For the text-containing cell, return its midpoint in [X, Y] coordinate format. 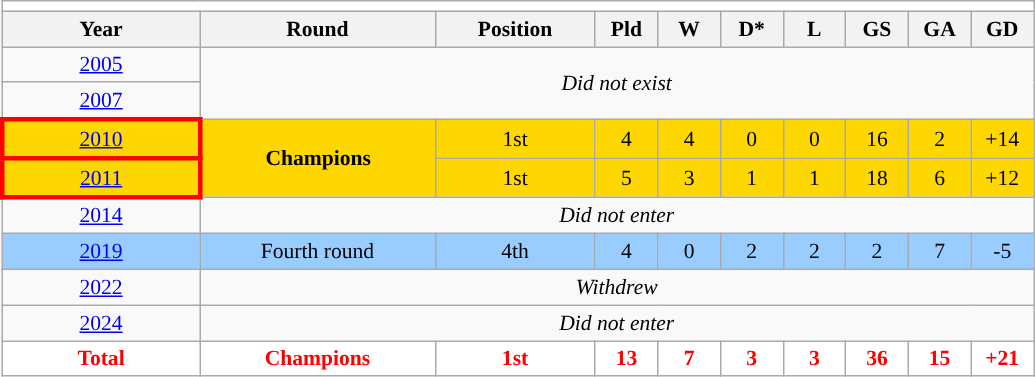
2024 [101, 323]
GD [1002, 29]
Withdrew [617, 288]
+21 [1002, 359]
18 [878, 178]
2005 [101, 65]
2022 [101, 288]
Total [101, 359]
2014 [101, 216]
+14 [1002, 140]
+12 [1002, 178]
2011 [101, 178]
5 [626, 178]
15 [940, 359]
2019 [101, 252]
Position [515, 29]
D* [752, 29]
2007 [101, 102]
2010 [101, 140]
4th [515, 252]
L [814, 29]
W [690, 29]
36 [878, 359]
16 [878, 140]
13 [626, 359]
-5 [1002, 252]
6 [940, 178]
Pld [626, 29]
Round [318, 29]
Year [101, 29]
GA [940, 29]
Did not exist [617, 84]
Fourth round [318, 252]
GS [878, 29]
